Pinpoint the cell where the given text exists, returning its (x, y) midpoint coordinate. 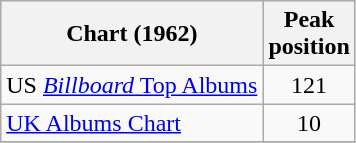
Peakposition (309, 34)
10 (309, 123)
Chart (1962) (132, 34)
US Billboard Top Albums (132, 85)
121 (309, 85)
UK Albums Chart (132, 123)
